Output the (x, y) coordinate of the center of the cell containing the given text.  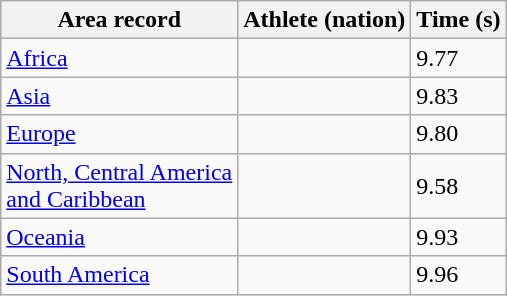
Time (s) (458, 20)
9.77 (458, 58)
North, Central Americaand Caribbean (120, 186)
Area record (120, 20)
Africa (120, 58)
9.80 (458, 134)
Asia (120, 96)
9.96 (458, 275)
Europe (120, 134)
Oceania (120, 237)
9.83 (458, 96)
9.93 (458, 237)
Athlete (nation) (324, 20)
South America (120, 275)
9.58 (458, 186)
